Determine the (X, Y) coordinate at the center of the cell enclosing the given text.  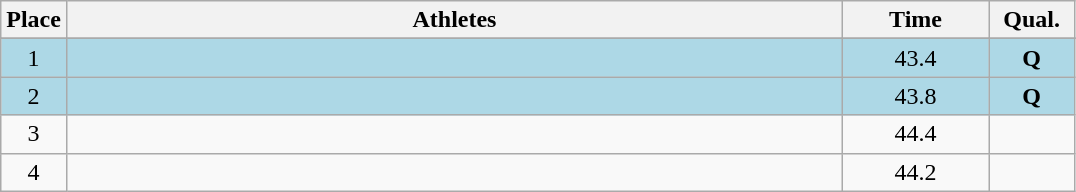
43.8 (916, 96)
44.2 (916, 172)
2 (34, 96)
44.4 (916, 134)
Athletes (454, 20)
4 (34, 172)
Time (916, 20)
1 (34, 58)
Qual. (1032, 20)
3 (34, 134)
43.4 (916, 58)
Place (34, 20)
